Identify which cell holds the provided text, then report its [x, y] central coordinate. 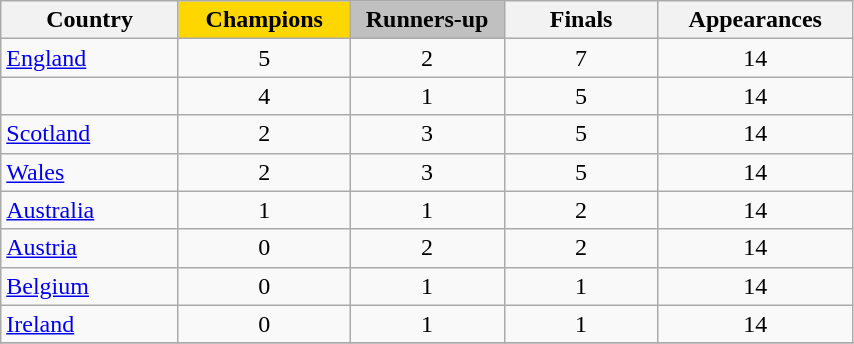
England [90, 58]
Austria [90, 248]
Wales [90, 172]
Scotland [90, 134]
Finals [581, 20]
Country [90, 20]
Australia [90, 210]
Belgium [90, 286]
4 [264, 96]
7 [581, 58]
Appearances [755, 20]
Runners-up [427, 20]
Champions [264, 20]
Ireland [90, 324]
